Pinpoint the cell where the given text exists, returning its (x, y) midpoint coordinate. 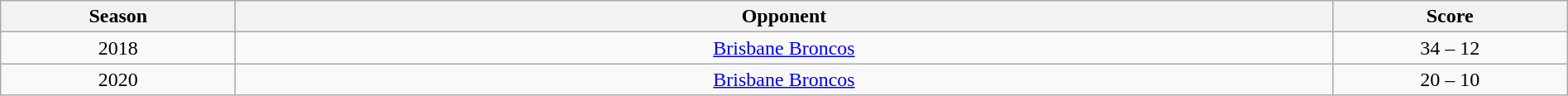
Score (1450, 17)
Opponent (784, 17)
2018 (118, 48)
Season (118, 17)
2020 (118, 79)
20 – 10 (1450, 79)
34 – 12 (1450, 48)
